From the cell containing the given text, extract its center point as (x, y) coordinate. 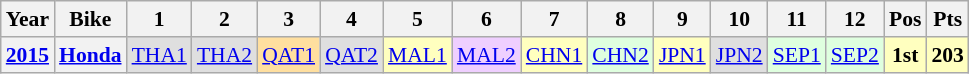
10 (740, 19)
5 (418, 19)
SEP2 (855, 55)
Bike (90, 19)
12 (855, 19)
CHN2 (620, 55)
203 (948, 55)
JPN2 (740, 55)
Pos (906, 19)
Pts (948, 19)
2 (224, 19)
QAT2 (352, 55)
MAL1 (418, 55)
THA1 (160, 55)
1 (160, 19)
11 (797, 19)
7 (554, 19)
JPN1 (682, 55)
MAL2 (486, 55)
4 (352, 19)
3 (288, 19)
QAT1 (288, 55)
Honda (90, 55)
8 (620, 19)
SEP1 (797, 55)
9 (682, 19)
1st (906, 55)
CHN1 (554, 55)
2015 (28, 55)
THA2 (224, 55)
Year (28, 19)
6 (486, 19)
